Return the [X, Y] coordinate for the center point of the cell that contains the specified text.  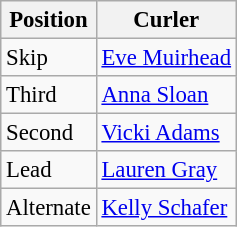
Skip [48, 58]
Position [48, 20]
Third [48, 95]
Kelly Schafer [166, 208]
Eve Muirhead [166, 58]
Second [48, 133]
Lead [48, 170]
Lauren Gray [166, 170]
Vicki Adams [166, 133]
Alternate [48, 208]
Curler [166, 20]
Anna Sloan [166, 95]
